Extract the [x, y] coordinate from the center of the cell holding the provided text.  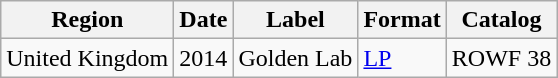
Label [296, 20]
LP [402, 58]
2014 [204, 58]
Region [88, 20]
ROWF 38 [501, 58]
United Kingdom [88, 58]
Golden Lab [296, 58]
Date [204, 20]
Format [402, 20]
Catalog [501, 20]
